Pinpoint the cell where the given text exists, returning its (X, Y) midpoint coordinate. 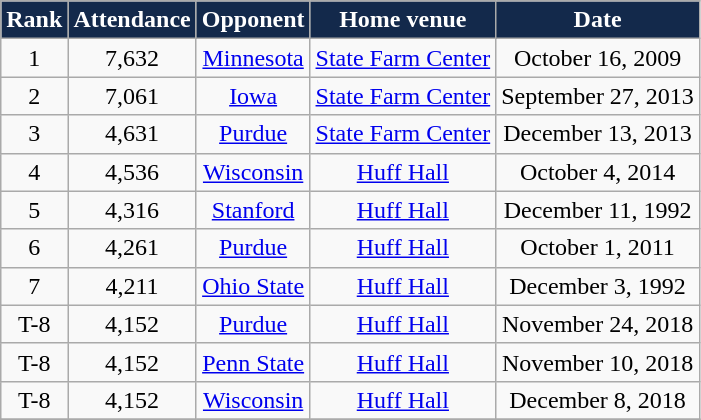
7 (34, 286)
October 4, 2014 (598, 172)
7,061 (132, 96)
Attendance (132, 20)
Stanford (253, 210)
December 8, 2018 (598, 400)
4,261 (132, 248)
Penn State (253, 362)
September 27, 2013 (598, 96)
5 (34, 210)
Iowa (253, 96)
4,316 (132, 210)
Minnesota (253, 58)
7,632 (132, 58)
4 (34, 172)
Date (598, 20)
December 11, 1992 (598, 210)
December 13, 2013 (598, 134)
Rank (34, 20)
3 (34, 134)
4,211 (132, 286)
Home venue (403, 20)
2 (34, 96)
4,536 (132, 172)
4,631 (132, 134)
November 24, 2018 (598, 324)
Opponent (253, 20)
Ohio State (253, 286)
November 10, 2018 (598, 362)
October 1, 2011 (598, 248)
December 3, 1992 (598, 286)
October 16, 2009 (598, 58)
6 (34, 248)
1 (34, 58)
